Extract the (x, y) coordinate from the center of the cell holding the provided text.  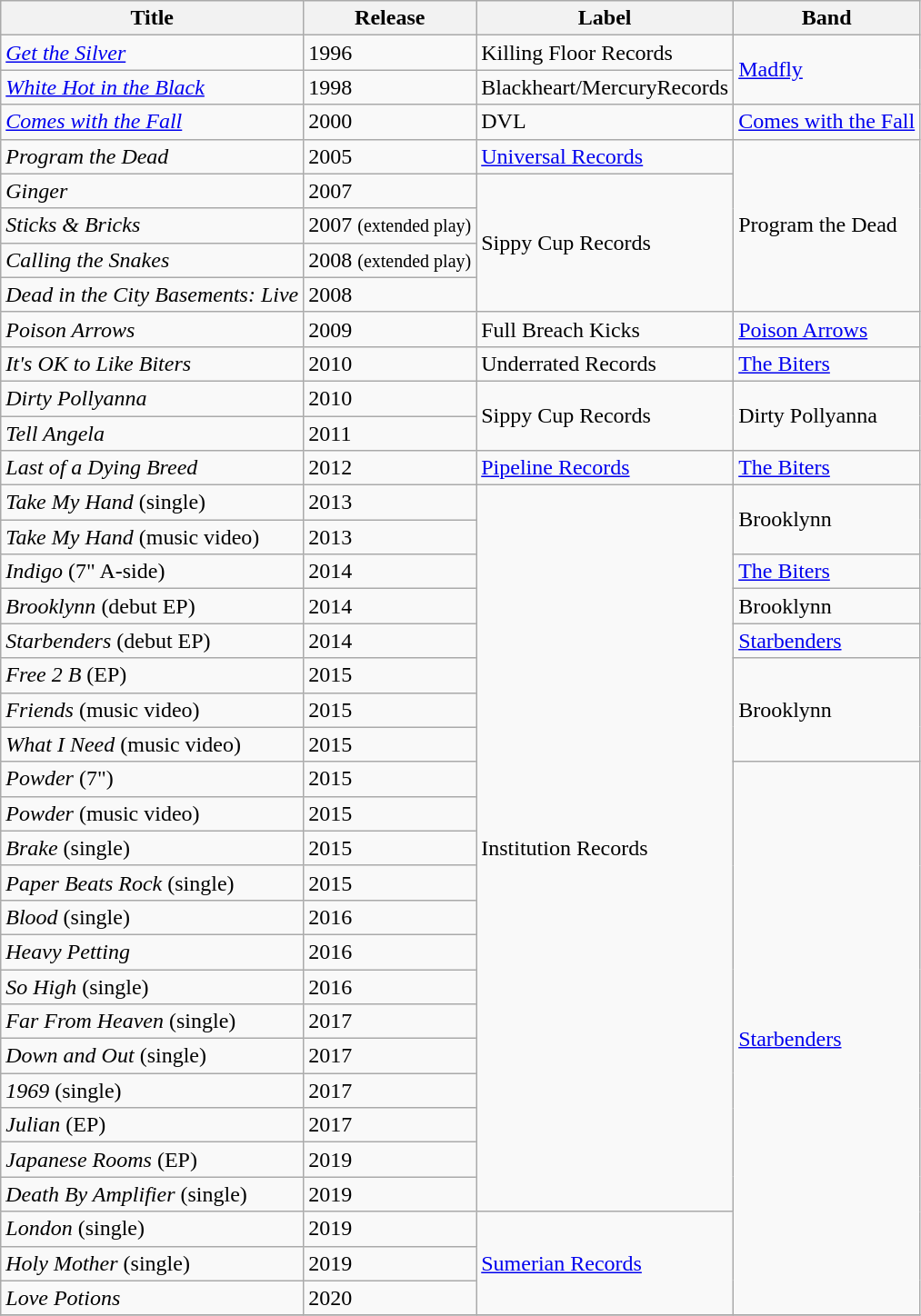
It's OK to Like Biters (153, 364)
Dead in the City Basements: Live (153, 294)
Powder (7") (153, 779)
Death By Amplifier (single) (153, 1194)
Label (606, 18)
Universal Records (606, 156)
Band (827, 18)
Pipeline Records (606, 468)
Japanese Rooms (EP) (153, 1160)
2012 (390, 468)
Take My Hand (single) (153, 503)
2007 (390, 191)
2011 (390, 434)
Far From Heaven (single) (153, 1022)
Brake (single) (153, 848)
Calling the Snakes (153, 260)
Tell Angela (153, 434)
1996 (390, 53)
2000 (390, 122)
Down and Out (single) (153, 1056)
Title (153, 18)
Julian (EP) (153, 1125)
What I Need (music video) (153, 744)
Paper Beats Rock (single) (153, 882)
Friends (music video) (153, 710)
Institution Records (606, 849)
Ginger (153, 191)
Full Breach Kicks (606, 329)
Powder (music video) (153, 813)
Take My Hand (music video) (153, 537)
Last of a Dying Breed (153, 468)
Free 2 B (EP) (153, 675)
1998 (390, 87)
DVL (606, 122)
2020 (390, 1298)
2007 (extended play) (390, 225)
Blood (single) (153, 917)
2008 (390, 294)
2009 (390, 329)
Release (390, 18)
2005 (390, 156)
Holy Mother (single) (153, 1263)
Starbenders (debut EP) (153, 641)
Killing Floor Records (606, 53)
Madfly (827, 70)
Sticks & Bricks (153, 225)
White Hot in the Black (153, 87)
Underrated Records (606, 364)
So High (single) (153, 986)
Indigo (7" A-side) (153, 572)
Heavy Petting (153, 952)
Sumerian Records (606, 1263)
1969 (single) (153, 1091)
Brooklynn (debut EP) (153, 606)
Blackheart/MercuryRecords (606, 87)
London (single) (153, 1229)
Love Potions (153, 1298)
Get the Silver (153, 53)
2008 (extended play) (390, 260)
